Extract the [X, Y] coordinate from the center of the cell holding the provided text.  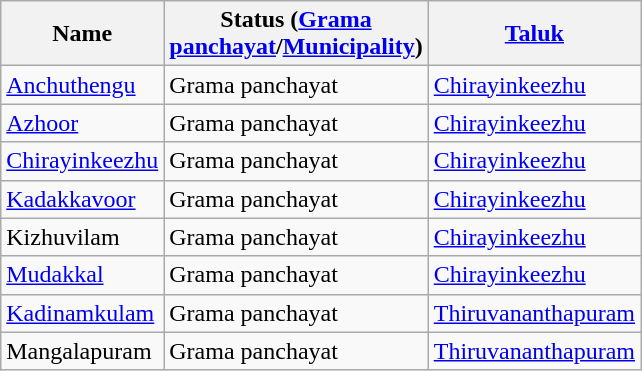
Kadakkavoor [82, 199]
Kizhuvilam [82, 237]
Anchuthengu [82, 85]
Azhoor [82, 123]
Status (Grama panchayat/Municipality) [296, 34]
Mangalapuram [82, 351]
Kadinamkulam [82, 313]
Taluk [534, 34]
Name [82, 34]
Mudakkal [82, 275]
